Return the (x, y) coordinate for the center point of the cell that contains the specified text.  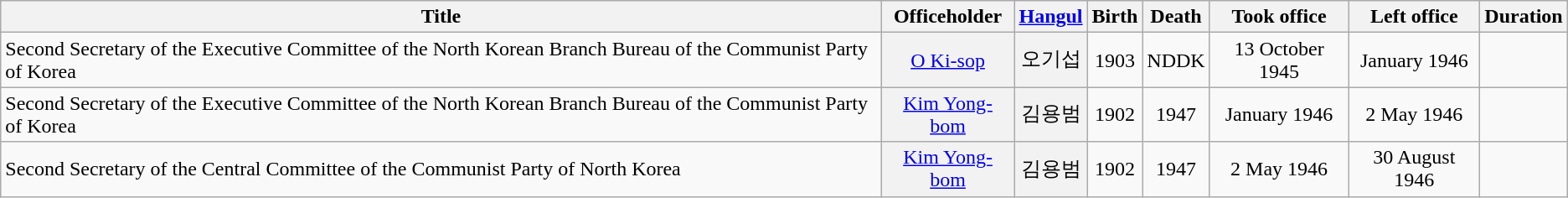
Second Secretary of the Central Committee of the Communist Party of North Korea (441, 169)
Hangul (1050, 17)
Officeholder (948, 17)
Left office (1414, 17)
Title (441, 17)
13 October 1945 (1279, 60)
NDDK (1176, 60)
오기섭 (1050, 60)
30 August 1946 (1414, 169)
O Ki-sop (948, 60)
1903 (1115, 60)
Duration (1524, 17)
Took office (1279, 17)
Birth (1115, 17)
Death (1176, 17)
